Return the [X, Y] coordinate for the center point of the cell that contains the specified text.  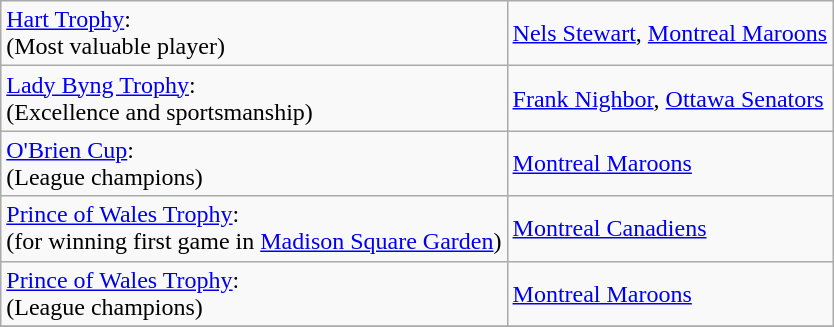
Hart Trophy:(Most valuable player) [254, 34]
Lady Byng Trophy:(Excellence and sportsmanship) [254, 98]
Nels Stewart, Montreal Maroons [670, 34]
Montreal Canadiens [670, 228]
O'Brien Cup:(League champions) [254, 164]
Prince of Wales Trophy:(for winning first game in Madison Square Garden) [254, 228]
Frank Nighbor, Ottawa Senators [670, 98]
Prince of Wales Trophy:(League champions) [254, 294]
